Capture the cell that displays the provided text and extract its [x, y] central coordinate. 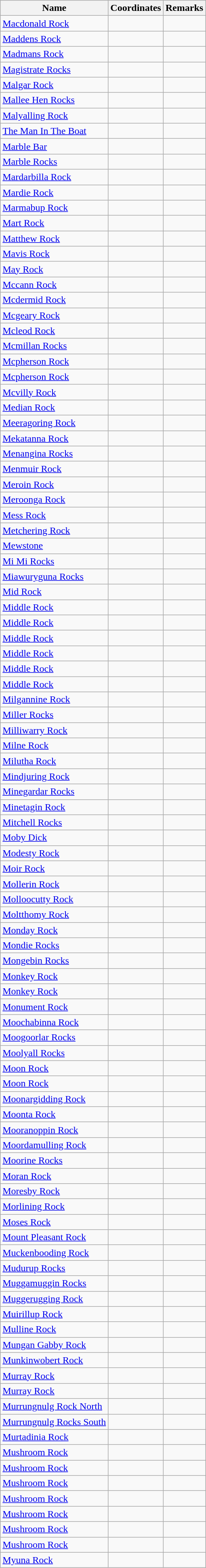
Minegardar Rocks [54, 792]
Moolyall Rocks [54, 1053]
Moorine Rocks [54, 1160]
Marmabup Rock [54, 208]
Milne Rock [54, 746]
Moby Dick [54, 838]
Mcmillan Rocks [54, 346]
Coordinates [136, 8]
Mallee Hen Rocks [54, 100]
Mart Rock [54, 223]
Magistrate Rocks [54, 69]
Moonta Rock [54, 1114]
The Man In The Boat [54, 131]
Molloocutty Rock [54, 899]
Mitchell Rocks [54, 822]
Mondie Rocks [54, 945]
Moordamulling Rock [54, 1145]
Moir Rock [54, 868]
Moogoorlar Rocks [54, 1038]
Muckenbooding Rock [54, 1253]
Miller Rocks [54, 715]
Mardarbilla Rock [54, 177]
Mcgeary Rock [54, 315]
Mudurup Rocks [54, 1268]
Murrungnulg Rock North [54, 1406]
Mccann Rock [54, 285]
Menmuir Rock [54, 469]
Mcdermid Rock [54, 300]
Meroonga Rock [54, 500]
Mess Rock [54, 515]
Murrungnulg Rocks South [54, 1421]
Myuna Rock [54, 1560]
Moltthomy Rock [54, 914]
Mongebin Rocks [54, 961]
Miawuryguna Rocks [54, 576]
Murtadinia Rock [54, 1437]
Morlining Rock [54, 1207]
Moses Rock [54, 1222]
Madmans Rock [54, 54]
Metchering Rock [54, 530]
Menangina Rocks [54, 454]
Matthew Rock [54, 239]
Muggamuggin Rocks [54, 1283]
Mekatanna Rock [54, 438]
Milutha Rock [54, 761]
Munkinwobert Rock [54, 1360]
Mi Mi Rocks [54, 561]
Median Rock [54, 407]
Meroin Rock [54, 484]
Moran Rock [54, 1176]
Mooranoppin Rock [54, 1130]
Mollerin Rock [54, 884]
Marble Rocks [54, 161]
Moonargidding Rock [54, 1099]
Remarks [184, 8]
Macdonald Rock [54, 23]
Marble Bar [54, 146]
Muggerugging Rock [54, 1299]
Milgannine Rock [54, 700]
Modesty Rock [54, 853]
Moochabinna Rock [54, 1022]
Monday Rock [54, 930]
Name [54, 8]
Mulline Rock [54, 1329]
Monument Rock [54, 1007]
Mid Rock [54, 592]
Muirillup Rock [54, 1314]
Mount Pleasant Rock [54, 1237]
Mindjuring Rock [54, 776]
Mewstone [54, 546]
Moresby Rock [54, 1191]
Mungan Gabby Rock [54, 1345]
Milliwarry Rock [54, 730]
Minetagin Rock [54, 807]
Meeragoring Rock [54, 423]
Malyalling Rock [54, 115]
May Rock [54, 269]
Mardie Rock [54, 193]
Maddens Rock [54, 39]
Mcvilly Rock [54, 392]
Mcleod Rock [54, 331]
Mavis Rock [54, 254]
Malgar Rock [54, 85]
